Return the [X, Y] coordinate for the center point of the cell that contains the specified text.  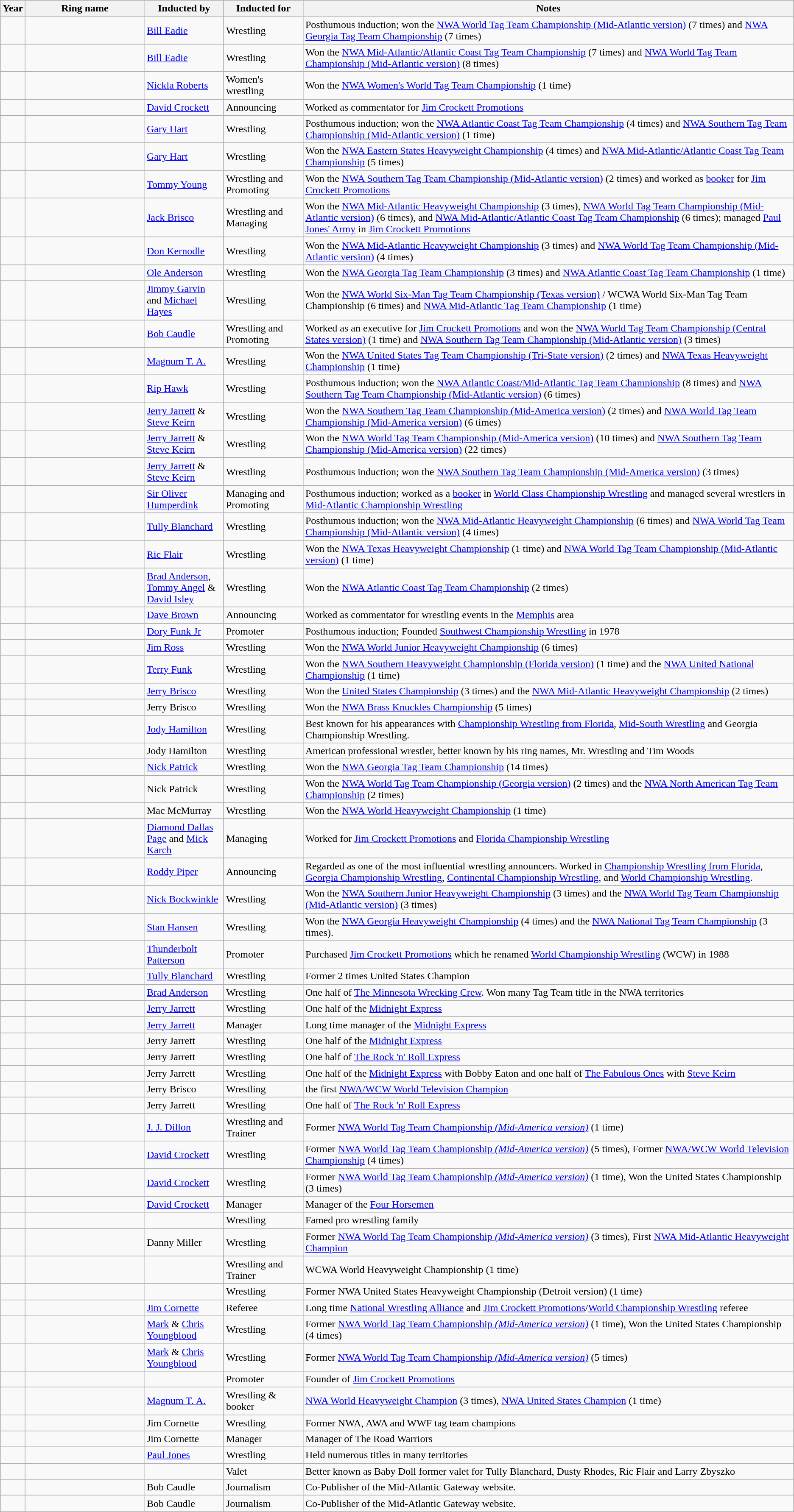
the first NWA/WCW World Television Champion [548, 1089]
Long time National Wrestling Alliance and Jim Crockett Promotions/World Championship Wrestling referee [548, 1308]
Won the NWA Atlantic Coast Tag Team Championship (2 times) [548, 588]
Won the NWA Southern Heavyweight Championship (Florida version) (1 time) and the NWA United National Championship (1 time) [548, 669]
Won the NWA World Tag Team Championship (Mid-America version) (10 times) and NWA Southern Tag Team Championship (Mid-America version) (22 times) [548, 444]
Managing [263, 838]
Posthumous induction; won the NWA Southern Tag Team Championship (Mid-America version) (3 times) [548, 471]
Ric Flair [184, 554]
Dory Funk Jr [184, 631]
Jimmy Garvin and Michael Hayes [184, 300]
NWA World Heavyweight Champion (3 times), NWA United States Champion (1 time) [548, 1401]
Won the United States Championship (3 times) and the NWA Mid-Atlantic Heavyweight Championship (2 times) [548, 691]
Won the NWA World Junior Heavyweight Championship (6 times) [548, 647]
Brad Anderson, Tommy Angel & David Isley [184, 588]
Don Kernodle [184, 251]
Year [13, 8]
Long time manager of the Midnight Express [548, 1025]
Founder of Jim Crockett Promotions [548, 1379]
Better known as Baby Doll former valet for Tully Blanchard, Dusty Rhodes, Ric Flair and Larry Zbyszko [548, 1471]
Brad Anderson [184, 992]
Won the NWA Georgia Tag Team Championship (3 times) and NWA Atlantic Coast Tag Team Championship (1 time) [548, 273]
Inducted for [263, 8]
Won the NWA Georgia Heavyweight Championship (4 times) and the NWA National Tag Team Championship (3 times). [548, 927]
Stan Hansen [184, 927]
Won the NWA Georgia Tag Team Championship (14 times) [548, 767]
Won the NWA United States Tag Team Championship (Tri-State version) (2 times) and NWA Texas Heavyweight Championship (1 time) [548, 361]
Referee [263, 1308]
Former NWA World Tag Team Championship (Mid-America version) (1 time), Won the United States Championship (3 times) [548, 1183]
Valet [263, 1471]
Tommy Young [184, 184]
Worked for Jim Crockett Promotions and Florida Championship Wrestling [548, 838]
Roddy Piper [184, 872]
Won the NWA World Heavyweight Championship (1 time) [548, 811]
Former NWA, AWA and WWF tag team champions [548, 1423]
Won the NWA Texas Heavyweight Championship (1 time) and NWA World Tag Team Championship (Mid-Atlantic version) (1 time) [548, 554]
Wrestling and Managing [263, 217]
Rip Hawk [184, 389]
Won the NWA Mid-Atlantic/Atlantic Coast Tag Team Championship (7 times) and NWA World Tag Team Championship (Mid-Atlantic version) (8 times) [548, 58]
Former NWA World Tag Team Championship (Mid-America version) (3 times), First NWA Mid-Atlantic Heavyweight Champion [548, 1242]
Paul Jones [184, 1455]
Ole Anderson [184, 273]
J. J. Dillon [184, 1128]
American professional wrestler, better known by his ring names, Mr. Wrestling and Tim Woods [548, 751]
Won the NWA Brass Knuckles Championship (5 times) [548, 707]
Former NWA World Tag Team Championship (Mid-America version) (1 time), Won the United States Championship (4 times) [548, 1329]
Worked as commentator for Jim Crockett Promotions [548, 107]
Mac McMurray [184, 811]
Posthumous induction; won the NWA World Tag Team Championship (Mid-Atlantic version) (7 times) and NWA Georgia Tag Team Championship (7 times) [548, 31]
Ring name [85, 8]
Managing and Promoting [263, 499]
Danny Miller [184, 1242]
Terry Funk [184, 669]
Diamond Dallas Page and Mick Karch [184, 838]
WCWA World Heavyweight Championship (1 time) [548, 1270]
Former NWA World Tag Team Championship (Mid-America version) (1 time) [548, 1128]
Held numerous titles in many territories [548, 1455]
Former 2 times United States Champion [548, 976]
Former NWA World Tag Team Championship (Mid-America version) (5 times) [548, 1357]
Former NWA United States Heavyweight Championship (Detroit version) (1 time) [548, 1292]
Inducted by [184, 8]
Won the NWA Southern Tag Team Championship (Mid-America version) (2 times) and NWA World Tag Team Championship (Mid-America version) (6 times) [548, 416]
Dave Brown [184, 615]
Won the NWA Mid-Atlantic Heavyweight Championship (3 times) and NWA World Tag Team Championship (Mid-Atlantic version) (4 times) [548, 251]
Worked as commentator for wrestling events in the Memphis area [548, 615]
Posthumous induction; Founded Southwest Championship Wrestling in 1978 [548, 631]
Women's wrestling [263, 86]
Thunderbolt Patterson [184, 955]
Nick Bockwinkle [184, 899]
Jim Ross [184, 647]
Purchased Jim Crockett Promotions which he renamed World Championship Wrestling (WCW) in 1988 [548, 955]
Best known for his appearances with Championship Wrestling from Florida, Mid-South Wrestling and Georgia Championship Wrestling. [548, 729]
Former NWA World Tag Team Championship (Mid-America version) (5 times), Former NWA/WCW World Television Championship (4 times) [548, 1155]
Posthumous induction; worked as a booker in World Class Championship Wrestling and managed several wrestlers in Mid-Atlantic Championship Wrestling [548, 499]
Won the NWA Women's World Tag Team Championship (1 time) [548, 86]
Won the NWA World Tag Team Championship (Georgia version) (2 times) and the NWA North American Tag Team Championship (2 times) [548, 789]
Nickla Roberts [184, 86]
Wrestling & booker [263, 1401]
One half of the Midnight Express with Bobby Eaton and one half of The Fabulous Ones with Steve Keirn [548, 1073]
Won the NWA Southern Junior Heavyweight Championship (3 times) and the NWA World Tag Team Championship (Mid-Atlantic version) (3 times) [548, 899]
One half of The Minnesota Wrecking Crew. Won many Tag Team title in the NWA territories [548, 992]
Famed pro wrestling family [548, 1220]
Jack Brisco [184, 217]
Won the NWA Eastern States Heavyweight Championship (4 times) and NWA Mid-Atlantic/Atlantic Coast Tag Team Championship (5 times) [548, 157]
Notes [548, 8]
Manager of the Four Horsemen [548, 1204]
Won the NWA Southern Tag Team Championship (Mid-Atlantic version) (2 times) and worked as booker for Jim Crockett Promotions [548, 184]
Manager of The Road Warriors [548, 1439]
Sir Oliver Humperdink [184, 499]
